Determine the [x, y] coordinate at the center of the cell enclosing the given text.  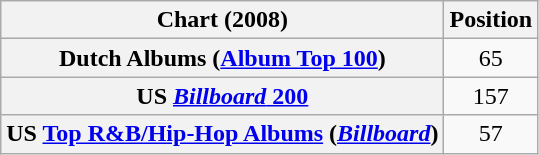
57 [491, 134]
US Top R&B/Hip-Hop Albums (Billboard) [222, 134]
65 [491, 58]
Dutch Albums (Album Top 100) [222, 58]
157 [491, 96]
US Billboard 200 [222, 96]
Position [491, 20]
Chart (2008) [222, 20]
